Pinpoint the cell where the given text exists, returning its [x, y] midpoint coordinate. 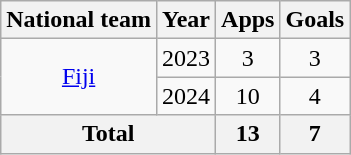
National team [79, 20]
Goals [315, 20]
7 [315, 134]
Year [186, 20]
2024 [186, 96]
4 [315, 96]
2023 [186, 58]
Total [108, 134]
Fiji [79, 77]
10 [248, 96]
13 [248, 134]
Apps [248, 20]
